Provide the [x, y] coordinate of the cell's center where the given text is located.  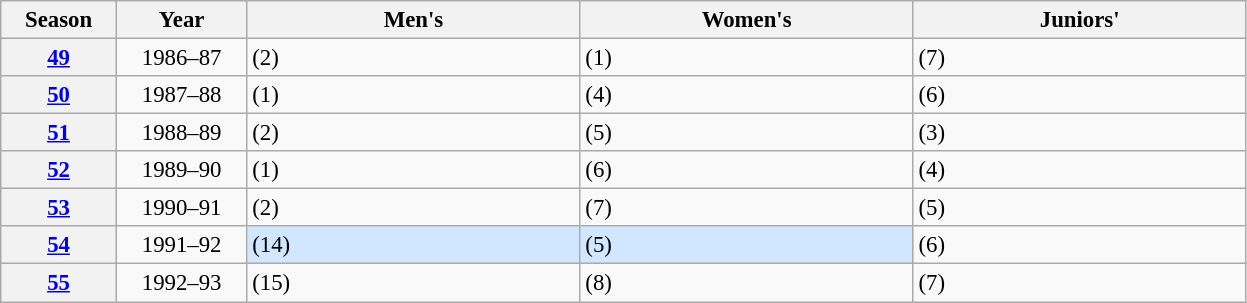
Men's [414, 20]
49 [59, 58]
Women's [746, 20]
51 [59, 133]
55 [59, 283]
Season [59, 20]
50 [59, 95]
(14) [414, 245]
1991–92 [182, 245]
1990–91 [182, 208]
Juniors' [1080, 20]
1992–93 [182, 283]
54 [59, 245]
Year [182, 20]
1987–88 [182, 95]
1988–89 [182, 133]
52 [59, 170]
1989–90 [182, 170]
53 [59, 208]
1986–87 [182, 58]
(3) [1080, 133]
(15) [414, 283]
(8) [746, 283]
